For the text-containing cell, return its midpoint in [X, Y] coordinate format. 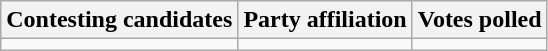
Votes polled [480, 20]
Contesting candidates [120, 20]
Party affiliation [325, 20]
